Extract the (x, y) coordinate from the center of the cell holding the provided text.  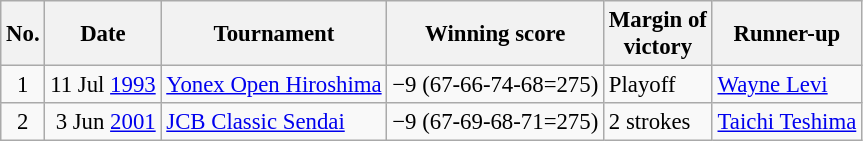
Wayne Levi (786, 85)
Playoff (658, 85)
2 (23, 122)
1 (23, 85)
Date (103, 34)
Margin ofvictory (658, 34)
11 Jul 1993 (103, 85)
2 strokes (658, 122)
JCB Classic Sendai (274, 122)
Taichi Teshima (786, 122)
No. (23, 34)
Winning score (496, 34)
−9 (67-69-68-71=275) (496, 122)
Runner-up (786, 34)
3 Jun 2001 (103, 122)
−9 (67-66-74-68=275) (496, 85)
Tournament (274, 34)
Yonex Open Hiroshima (274, 85)
